Extract the (x, y) coordinate from the center of the cell holding the provided text.  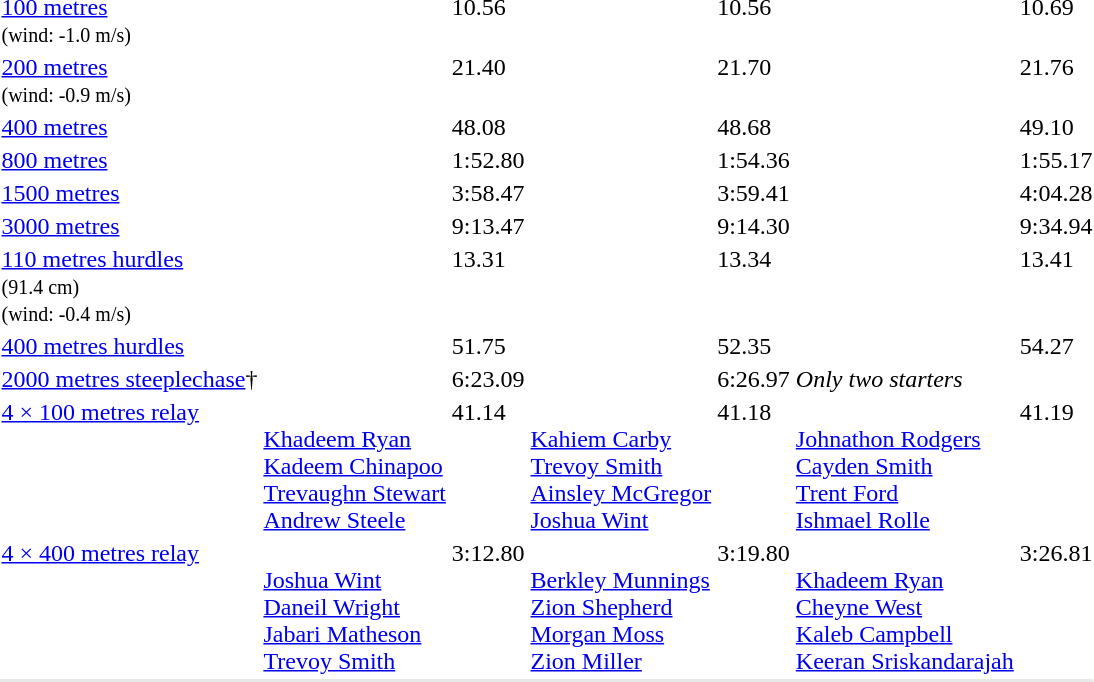
52.35 (754, 346)
4 × 400 metres relay (130, 607)
9:14.30 (754, 226)
4:04.28 (1056, 193)
41.19 (1056, 466)
Johnathon RodgersCayden SmithTrent FordIshmael Rolle (904, 466)
1:52.80 (488, 160)
Only two starters (944, 379)
Berkley MunningsZion ShepherdMorgan MossZion Miller (621, 607)
3000 metres (130, 226)
13.41 (1056, 286)
21.76 (1056, 80)
21.40 (488, 80)
3:58.47 (488, 193)
400 metres (130, 127)
Joshua WintDaneil WrightJabari MathesonTrevoy Smith (354, 607)
9:13.47 (488, 226)
1:54.36 (754, 160)
41.18 (754, 466)
3:19.80 (754, 607)
54.27 (1056, 346)
48.08 (488, 127)
2000 metres steeplechase† (130, 379)
110 metres hurdles(91.4 cm)(wind: -0.4 m/s) (130, 286)
800 metres (130, 160)
200 metres(wind: -0.9 m/s) (130, 80)
3:12.80 (488, 607)
1:55.17 (1056, 160)
1500 metres (130, 193)
41.14 (488, 466)
Khadeem RyanCheyne WestKaleb CampbellKeeran Sriskandarajah (904, 607)
48.68 (754, 127)
400 metres hurdles (130, 346)
Kahiem CarbyTrevoy SmithAinsley McGregorJoshua Wint (621, 466)
6:26.97 (754, 379)
13.31 (488, 286)
3:26.81 (1056, 607)
21.70 (754, 80)
49.10 (1056, 127)
13.34 (754, 286)
Khadeem RyanKadeem ChinapooTrevaughn StewartAndrew Steele (354, 466)
6:23.09 (488, 379)
4 × 100 metres relay (130, 466)
3:59.41 (754, 193)
51.75 (488, 346)
9:34.94 (1056, 226)
